Output the (X, Y) coordinate of the center of the cell containing the given text.  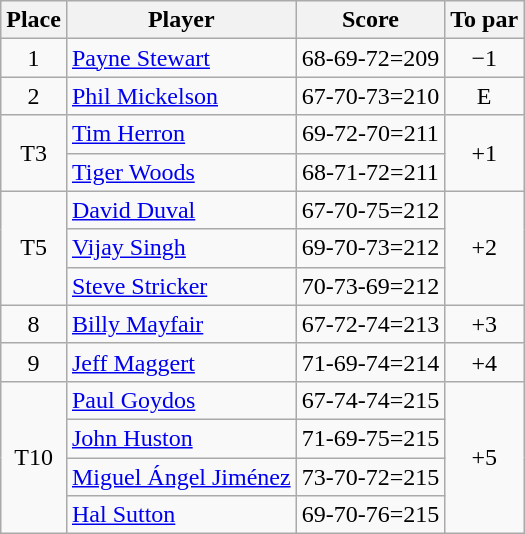
68-69-72=209 (370, 58)
Steve Stricker (181, 286)
67-72-74=213 (370, 324)
71-69-75=215 (370, 438)
69-72-70=211 (370, 134)
8 (34, 324)
1 (34, 58)
69-70-73=212 (370, 248)
Score (370, 20)
Paul Goydos (181, 400)
67-70-75=212 (370, 210)
Miguel Ángel Jiménez (181, 477)
Phil Mickelson (181, 96)
+2 (484, 248)
Payne Stewart (181, 58)
+3 (484, 324)
70-73-69=212 (370, 286)
Billy Mayfair (181, 324)
69-70-76=215 (370, 515)
David Duval (181, 210)
E (484, 96)
Place (34, 20)
T3 (34, 153)
To par (484, 20)
71-69-74=214 (370, 362)
T10 (34, 457)
Hal Sutton (181, 515)
+5 (484, 457)
Jeff Maggert (181, 362)
Tiger Woods (181, 172)
Tim Herron (181, 134)
Player (181, 20)
Vijay Singh (181, 248)
73-70-72=215 (370, 477)
John Huston (181, 438)
T5 (34, 248)
+4 (484, 362)
67-74-74=215 (370, 400)
68-71-72=211 (370, 172)
−1 (484, 58)
67-70-73=210 (370, 96)
+1 (484, 153)
9 (34, 362)
2 (34, 96)
